Extract the (x, y) coordinate from the center of the cell holding the provided text.  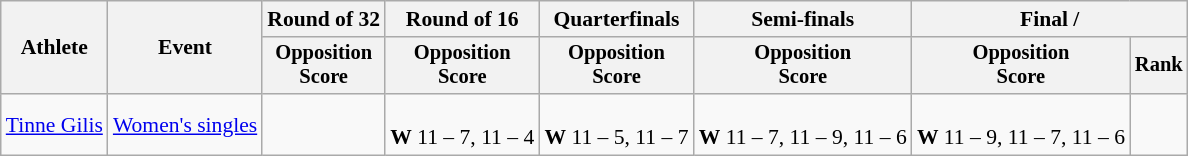
Quarterfinals (616, 19)
Rank (1159, 66)
Women's singles (185, 124)
Event (185, 48)
W 11 – 7, 11 – 9, 11 – 6 (803, 124)
Tinne Gilis (54, 124)
Round of 16 (462, 19)
Final / (1050, 19)
Athlete (54, 48)
W 11 – 9, 11 – 7, 11 – 6 (1021, 124)
W 11 – 5, 11 – 7 (616, 124)
W 11 – 7, 11 – 4 (462, 124)
Round of 32 (324, 19)
Semi-finals (803, 19)
